Locate the cell with the specified text and output its (x, y) center coordinate. 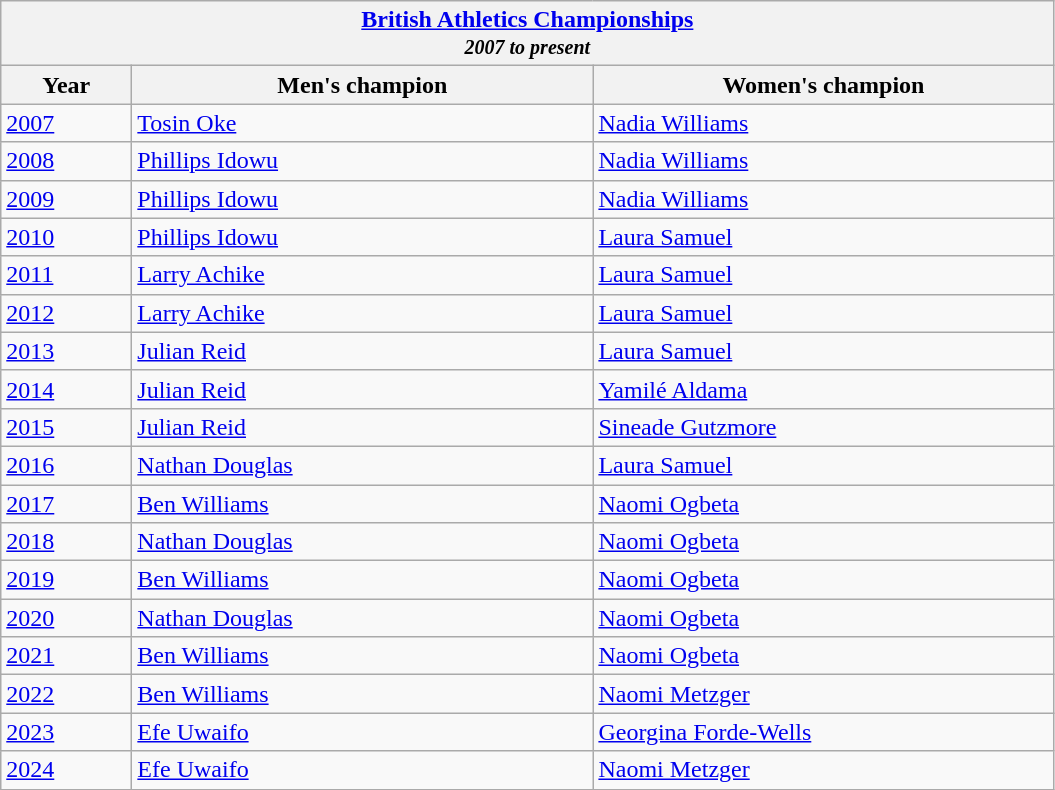
Yamilé Aldama (824, 389)
2021 (66, 656)
Women's champion (824, 85)
2008 (66, 161)
Georgina Forde-Wells (824, 732)
2011 (66, 275)
2019 (66, 580)
2022 (66, 694)
Tosin Oke (362, 123)
Sineade Gutzmore (824, 427)
Year (66, 85)
2020 (66, 618)
British Athletics Championships2007 to present (528, 34)
2016 (66, 465)
2010 (66, 237)
2017 (66, 503)
Men's champion (362, 85)
2009 (66, 199)
2014 (66, 389)
2023 (66, 732)
2024 (66, 770)
2013 (66, 351)
2007 (66, 123)
2018 (66, 542)
2015 (66, 427)
2012 (66, 313)
